Identify which cell holds the provided text, then report its [x, y] central coordinate. 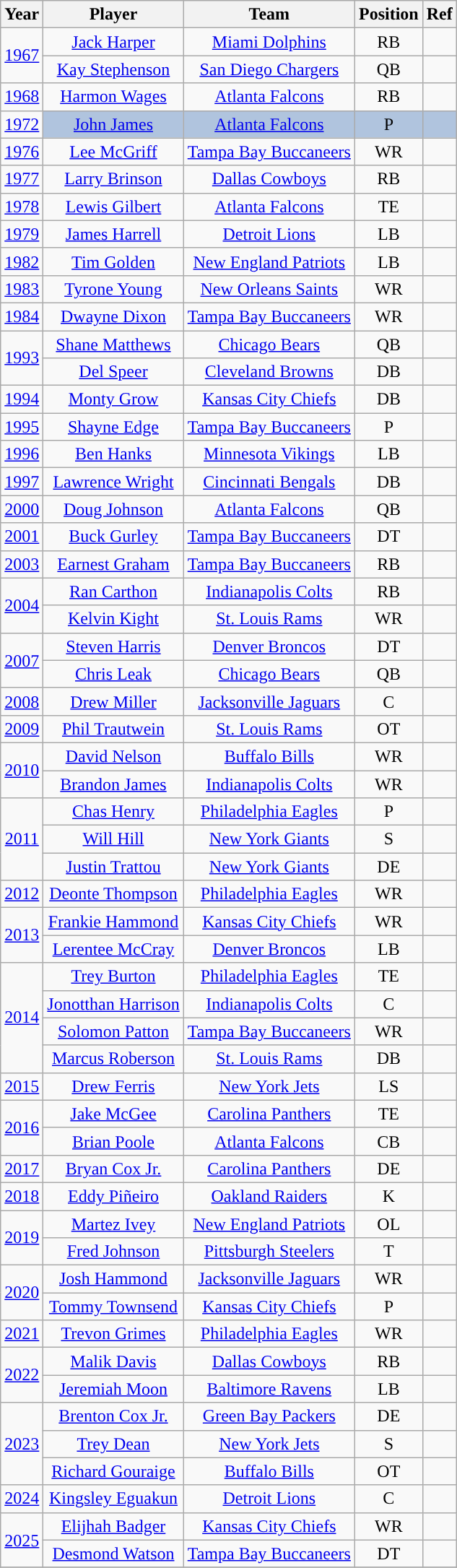
Harmon Wages [113, 97]
Miami Dolphins [269, 42]
2024 [22, 1499]
Desmond Watson [113, 1554]
Trey Dean [113, 1444]
Drew Miller [113, 701]
Trevon Grimes [113, 1334]
Eddy Piñeiro [113, 1196]
John James [113, 124]
Cleveland Browns [269, 372]
Solomon Patton [113, 1031]
Shayne Edge [113, 427]
Josh Hammond [113, 1279]
Buck Gurley [113, 537]
Trey Burton [113, 976]
James Harrell [113, 234]
Frankie Hammond [113, 922]
1994 [22, 399]
Ran Carthon [113, 592]
Doug Johnson [113, 509]
Team [269, 14]
Baltimore Ravens [269, 1389]
2001 [22, 537]
Earnest Graham [113, 564]
2004 [22, 605]
Jake McGee [113, 1114]
Monty Grow [113, 399]
OL [388, 1224]
Brenton Cox Jr. [113, 1416]
Steven Harris [113, 646]
2003 [22, 564]
2010 [22, 770]
1993 [22, 358]
Chris Leak [113, 674]
Phil Trautwein [113, 729]
Lewis Gilbert [113, 207]
2018 [22, 1196]
1997 [22, 482]
Jonotthan Harrison [113, 1004]
Kay Stephenson [113, 69]
Brian Poole [113, 1141]
New Orleans Saints [269, 289]
2009 [22, 729]
Del Speer [113, 372]
2021 [22, 1334]
1983 [22, 289]
Shane Matthews [113, 345]
Jeremiah Moon [113, 1389]
2012 [22, 894]
LS [388, 1086]
San Diego Chargers [269, 69]
2007 [22, 660]
Position [388, 14]
Larry Brinson [113, 179]
Ref [439, 14]
1977 [22, 179]
Year [22, 14]
1995 [22, 427]
2019 [22, 1238]
2011 [22, 839]
Kelvin Kight [113, 619]
Fred Johnson [113, 1252]
2013 [22, 935]
Kingsley Eguakun [113, 1499]
Lawrence Wright [113, 482]
Richard Gouraige [113, 1471]
Tommy Townsend [113, 1307]
1979 [22, 234]
Cincinnati Bengals [269, 482]
2020 [22, 1293]
1972 [22, 124]
Drew Ferris [113, 1086]
Oakland Raiders [269, 1196]
Lerentee McCray [113, 949]
2000 [22, 509]
Marcus Roberson [113, 1059]
2022 [22, 1375]
Tim Golden [113, 261]
2017 [22, 1169]
2008 [22, 701]
David Nelson [113, 756]
1996 [22, 454]
2015 [22, 1086]
1968 [22, 97]
Green Bay Packers [269, 1416]
Martez Ivey [113, 1224]
Bryan Cox Jr. [113, 1169]
1978 [22, 207]
T [388, 1252]
Player [113, 14]
Deonte Thompson [113, 894]
Brandon James [113, 784]
Dwayne Dixon [113, 316]
Pittsburgh Steelers [269, 1252]
Ben Hanks [113, 454]
2014 [22, 1018]
Chas Henry [113, 812]
CB [388, 1141]
Malik Davis [113, 1361]
K [388, 1196]
1967 [22, 56]
1982 [22, 261]
2016 [22, 1127]
Lee McGriff [113, 152]
1976 [22, 152]
Minnesota Vikings [269, 454]
Justin Trattou [113, 867]
Elijhah Badger [113, 1526]
2023 [22, 1444]
1984 [22, 316]
2025 [22, 1540]
Jack Harper [113, 42]
Tyrone Young [113, 289]
Will Hill [113, 839]
